Find where the given text appears and provide that cell's center as [x, y] coordinate. 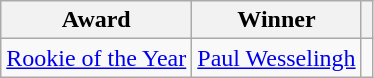
Award [96, 20]
Winner [276, 20]
Paul Wesselingh [276, 58]
Rookie of the Year [96, 58]
